Provide the (X, Y) coordinate of the cell's center where the given text is located.  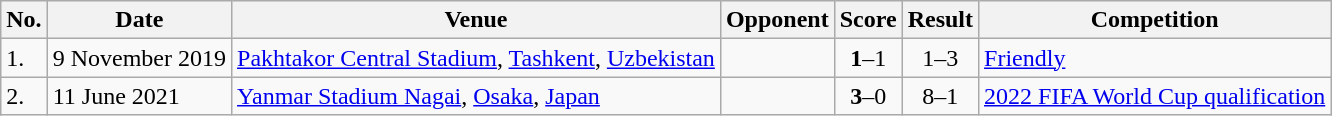
1–1 (868, 58)
1–3 (940, 58)
No. (24, 20)
Competition (1155, 20)
2. (24, 96)
Date (139, 20)
Yanmar Stadium Nagai, Osaka, Japan (476, 96)
9 November 2019 (139, 58)
8–1 (940, 96)
2022 FIFA World Cup qualification (1155, 96)
Pakhtakor Central Stadium, Tashkent, Uzbekistan (476, 58)
Opponent (777, 20)
Score (868, 20)
3–0 (868, 96)
1. (24, 58)
Friendly (1155, 58)
Result (940, 20)
Venue (476, 20)
11 June 2021 (139, 96)
